For the text-containing cell, return its midpoint in (X, Y) coordinate format. 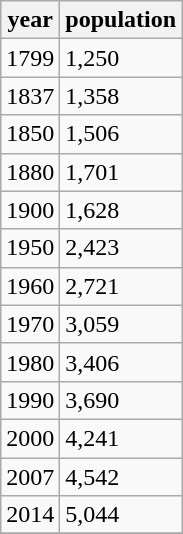
2000 (30, 438)
1990 (30, 400)
1880 (30, 172)
3,406 (121, 362)
1900 (30, 210)
2014 (30, 515)
population (121, 20)
1799 (30, 58)
1,358 (121, 96)
2,423 (121, 248)
2,721 (121, 286)
1970 (30, 324)
1,701 (121, 172)
1980 (30, 362)
4,542 (121, 477)
2007 (30, 477)
1,628 (121, 210)
1,250 (121, 58)
3,690 (121, 400)
5,044 (121, 515)
1850 (30, 134)
1950 (30, 248)
1960 (30, 286)
1,506 (121, 134)
3,059 (121, 324)
year (30, 20)
1837 (30, 96)
4,241 (121, 438)
